Extract the (x, y) coordinate from the center of the cell holding the provided text.  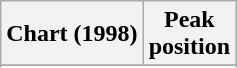
Peakposition (189, 34)
Chart (1998) (72, 34)
